Determine the [X, Y] coordinate at the center of the cell enclosing the given text.  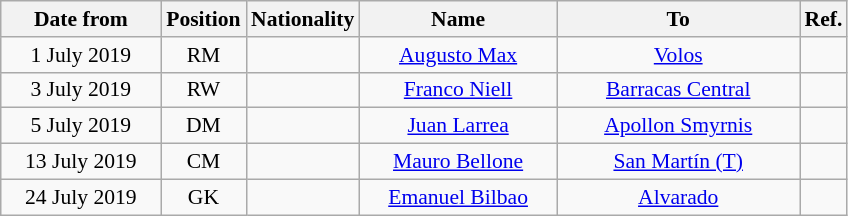
Date from [81, 19]
Ref. [824, 19]
Apollon Smyrnis [678, 126]
3 July 2019 [81, 90]
Juan Larrea [458, 126]
DM [204, 126]
CM [204, 162]
San Martín (T) [678, 162]
Name [458, 19]
5 July 2019 [81, 126]
Nationality [302, 19]
RW [204, 90]
RM [204, 55]
Franco Niell [458, 90]
Mauro Bellone [458, 162]
13 July 2019 [81, 162]
Volos [678, 55]
Augusto Max [458, 55]
Barracas Central [678, 90]
24 July 2019 [81, 197]
1 July 2019 [81, 55]
GK [204, 197]
Emanuel Bilbao [458, 197]
To [678, 19]
Position [204, 19]
Alvarado [678, 197]
